From the cell containing the given text, extract its center point as (X, Y) coordinate. 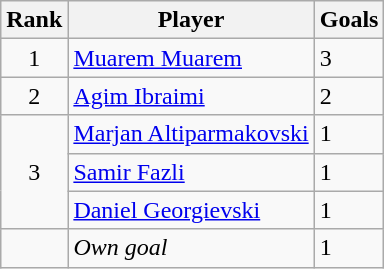
Marjan Altiparmakovski (191, 134)
Rank (34, 20)
Muarem Muarem (191, 58)
Samir Fazli (191, 172)
Own goal (191, 248)
Player (191, 20)
Agim Ibraimi (191, 96)
Goals (349, 20)
Daniel Georgievski (191, 210)
